Detect which cell encompasses the target text, then output its (X, Y) center coordinate. 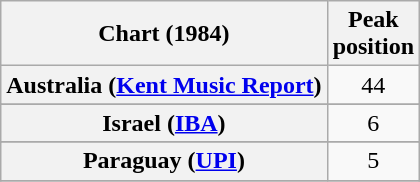
44 (373, 85)
5 (373, 161)
Paraguay (UPI) (164, 161)
Australia (Kent Music Report) (164, 85)
6 (373, 123)
Peakposition (373, 34)
Chart (1984) (164, 34)
Israel (IBA) (164, 123)
